Return the [x, y] coordinate for the center point of the cell that contains the specified text.  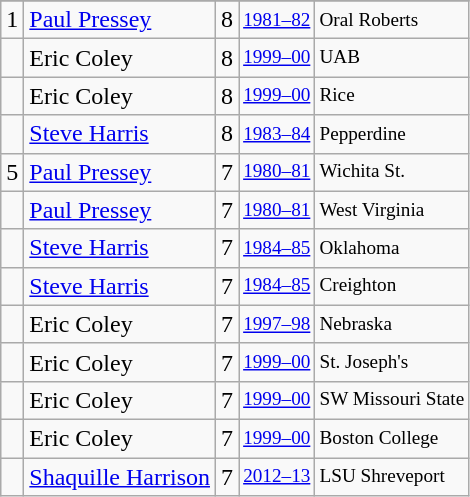
Creighton [392, 286]
Oklahoma [392, 248]
1983–84 [277, 134]
West Virginia [392, 210]
Rice [392, 96]
LSU Shreveport [392, 477]
St. Joseph's [392, 362]
Pepperdine [392, 134]
1981–82 [277, 20]
Wichita St. [392, 172]
UAB [392, 58]
1997–98 [277, 324]
SW Missouri State [392, 400]
Shaquille Harrison [120, 477]
Boston College [392, 438]
2012–13 [277, 477]
1 [12, 20]
5 [12, 172]
Oral Roberts [392, 20]
Nebraska [392, 324]
